Capture the cell that displays the provided text and extract its [x, y] central coordinate. 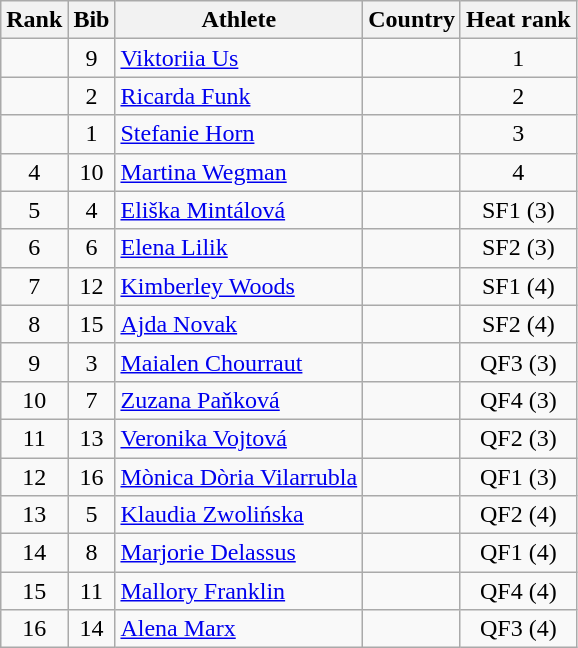
Bib [92, 20]
Veronika Vojtová [239, 438]
SF1 (3) [518, 210]
Country [412, 20]
SF2 (4) [518, 324]
Athlete [239, 20]
Alena Marx [239, 629]
Viktoriia Us [239, 58]
Mònica Dòria Vilarrubla [239, 477]
QF4 (3) [518, 400]
Heat rank [518, 20]
Elena Lilik [239, 248]
QF3 (3) [518, 362]
QF1 (3) [518, 477]
Ajda Novak [239, 324]
Kimberley Woods [239, 286]
Marjorie Delassus [239, 553]
QF4 (4) [518, 591]
Stefanie Horn [239, 134]
Eliška Mintálová [239, 210]
Mallory Franklin [239, 591]
Zuzana Paňková [239, 400]
QF1 (4) [518, 553]
SF1 (4) [518, 286]
Martina Wegman [239, 172]
Klaudia Zwolińska [239, 515]
Ricarda Funk [239, 96]
QF2 (4) [518, 515]
QF3 (4) [518, 629]
Maialen Chourraut [239, 362]
SF2 (3) [518, 248]
Rank [34, 20]
QF2 (3) [518, 438]
